Return the [x, y] coordinate for the center point of the cell that contains the specified text.  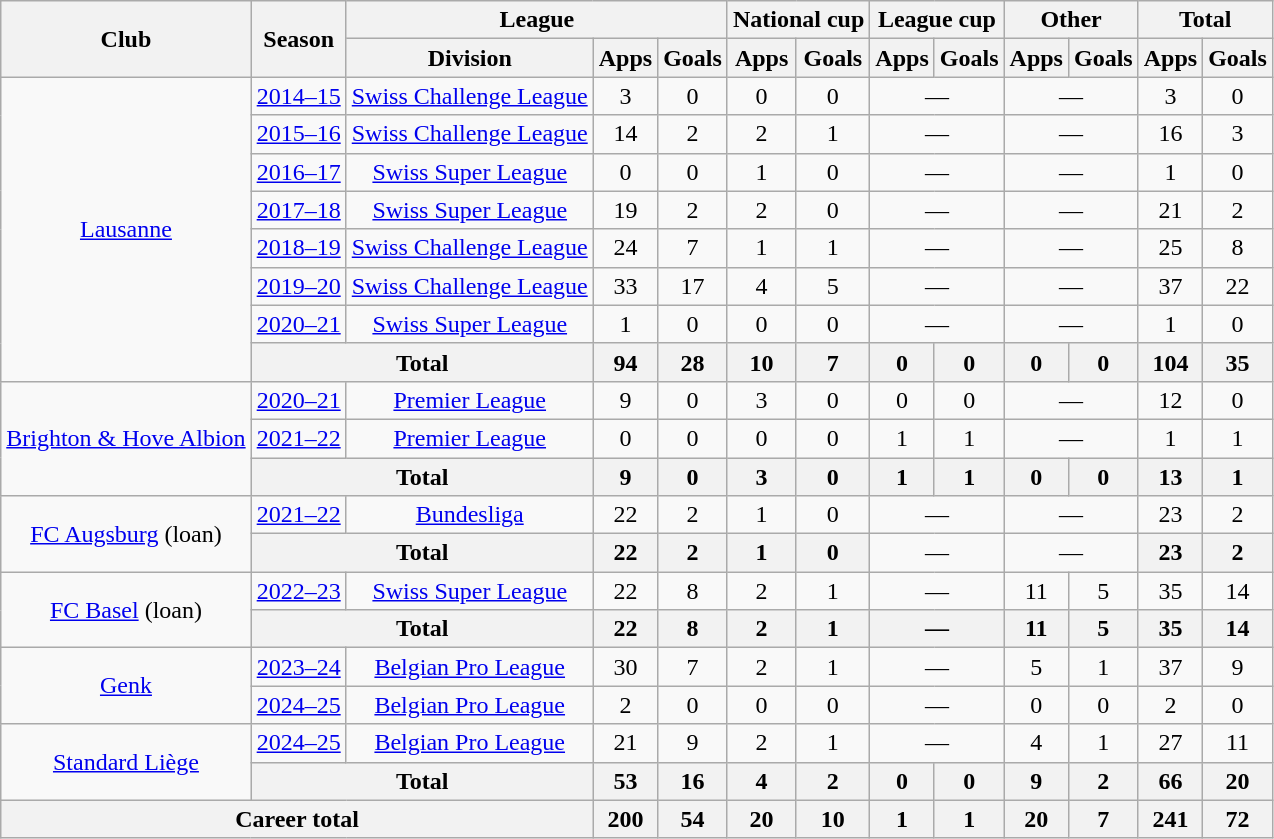
Career total [297, 819]
National cup [798, 20]
Division [470, 58]
FC Basel (loan) [126, 610]
2022–23 [298, 591]
28 [693, 362]
League [536, 20]
2015–16 [298, 134]
Club [126, 39]
17 [693, 286]
2019–20 [298, 286]
2018–19 [298, 248]
200 [625, 819]
Brighton & Hove Albion [126, 438]
Genk [126, 686]
33 [625, 286]
2016–17 [298, 172]
2023–24 [298, 667]
Bundesliga [470, 515]
241 [1170, 819]
League cup [937, 20]
66 [1170, 781]
Standard Liège [126, 762]
13 [1170, 477]
25 [1170, 248]
Lausanne [126, 229]
2014–15 [298, 96]
72 [1238, 819]
53 [625, 781]
94 [625, 362]
2017–18 [298, 210]
19 [625, 210]
Season [298, 39]
54 [693, 819]
12 [1170, 400]
24 [625, 248]
30 [625, 667]
FC Augsburg (loan) [126, 534]
Other [1071, 20]
104 [1170, 362]
27 [1170, 743]
